Provide the [X, Y] coordinate of the cell's center where the given text is located.  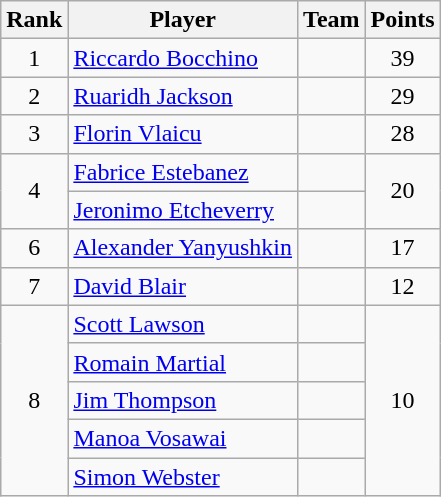
2 [34, 96]
Player [183, 20]
Ruaridh Jackson [183, 96]
Rank [34, 20]
1 [34, 58]
Fabrice Estebanez [183, 172]
4 [34, 191]
Jim Thompson [183, 400]
3 [34, 134]
28 [402, 134]
Alexander Yanyushkin [183, 248]
7 [34, 286]
Jeronimo Etcheverry [183, 210]
10 [402, 400]
Points [402, 20]
17 [402, 248]
39 [402, 58]
Scott Lawson [183, 324]
Simon Webster [183, 477]
12 [402, 286]
Team [332, 20]
8 [34, 400]
David Blair [183, 286]
Romain Martial [183, 362]
Florin Vlaicu [183, 134]
20 [402, 191]
Riccardo Bocchino [183, 58]
Manoa Vosawai [183, 438]
29 [402, 96]
6 [34, 248]
